Determine the [X, Y] coordinate at the center of the cell enclosing the given text.  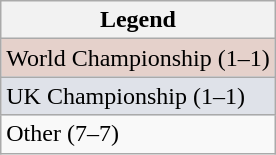
UK Championship (1–1) [138, 96]
Legend [138, 20]
Other (7–7) [138, 134]
World Championship (1–1) [138, 58]
